From the cell containing the given text, extract its center point as (x, y) coordinate. 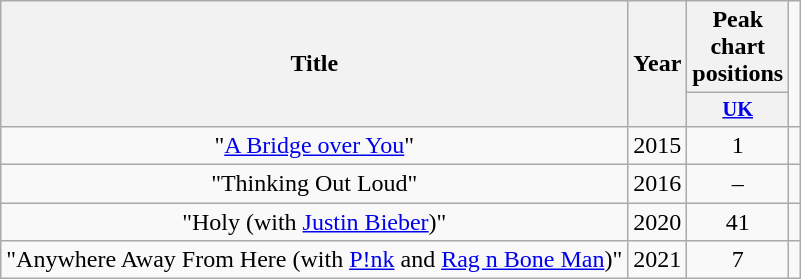
Year (658, 64)
Title (314, 64)
"Thinking Out Loud" (314, 184)
"A Bridge over You" (314, 145)
1 (738, 145)
2020 (658, 222)
UK (738, 110)
– (738, 184)
Peak chart positions (738, 47)
2016 (658, 184)
7 (738, 260)
2015 (658, 145)
"Anywhere Away From Here (with P!nk and Rag n Bone Man)" (314, 260)
2021 (658, 260)
41 (738, 222)
"Holy (with Justin Bieber)" (314, 222)
